Determine the [X, Y] coordinate at the center of the cell enclosing the given text.  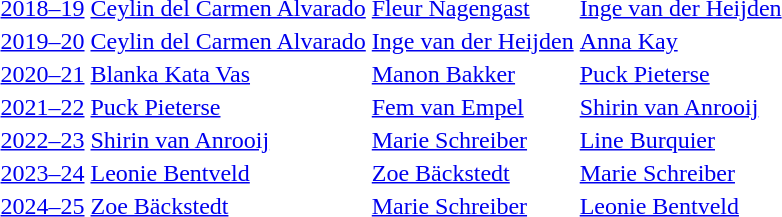
Manon Bakker [472, 74]
Shirin van Anrooij [228, 140]
Leonie Bentveld [228, 173]
Blanka Kata Vas [228, 74]
Zoe Bäckstedt [472, 173]
Puck Pieterse [228, 107]
Inge van der Heijden [472, 41]
Marie Schreiber [472, 140]
Ceylin del Carmen Alvarado [228, 41]
Fem van Empel [472, 107]
